Return [X, Y] of the center of cell containing provided text 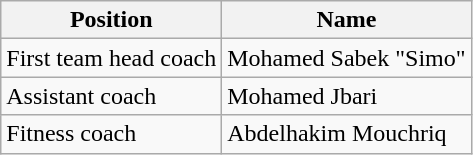
Name [346, 20]
Position [112, 20]
Assistant coach [112, 96]
Fitness coach [112, 134]
First team head coach [112, 58]
Mohamed Sabek "Simo" [346, 58]
Abdelhakim Mouchriq [346, 134]
Mohamed Jbari [346, 96]
